From the cell containing the given text, extract its center point as (x, y) coordinate. 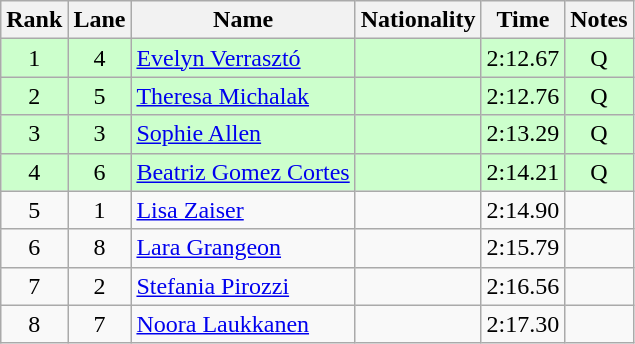
Name (243, 20)
Noora Laukkanen (243, 324)
2:13.29 (523, 134)
Lisa Zaiser (243, 210)
Nationality (418, 20)
Notes (599, 20)
Stefania Pirozzi (243, 286)
Lane (100, 20)
Rank (34, 20)
Theresa Michalak (243, 96)
Evelyn Verrasztó (243, 58)
Time (523, 20)
Sophie Allen (243, 134)
2:14.90 (523, 210)
Lara Grangeon (243, 248)
2:14.21 (523, 172)
Beatriz Gomez Cortes (243, 172)
2:17.30 (523, 324)
2:15.79 (523, 248)
2:12.76 (523, 96)
2:12.67 (523, 58)
2:16.56 (523, 286)
